Capture the cell that displays the provided text and extract its (x, y) central coordinate. 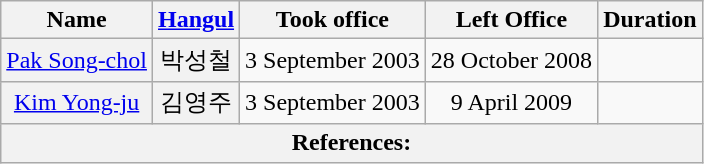
Pak Song-chol (77, 60)
Left Office (511, 20)
Name (77, 20)
Duration (650, 20)
References: (352, 143)
Hangul (196, 20)
Kim Yong-ju (77, 102)
박성철 (196, 60)
김영주 (196, 102)
9 April 2009 (511, 102)
Took office (333, 20)
28 October 2008 (511, 60)
